From the cell containing the given text, extract its center point as (x, y) coordinate. 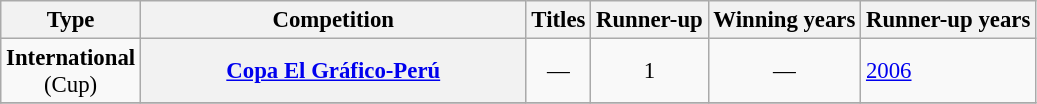
1 (650, 72)
Winning years (784, 20)
Runner-up years (948, 20)
Runner-up (650, 20)
Titles (558, 20)
International(Cup) (71, 72)
Copa El Gráfico-Perú (333, 72)
Competition (333, 20)
2006 (948, 72)
Type (71, 20)
